Return [X, Y] of the center of cell containing provided text 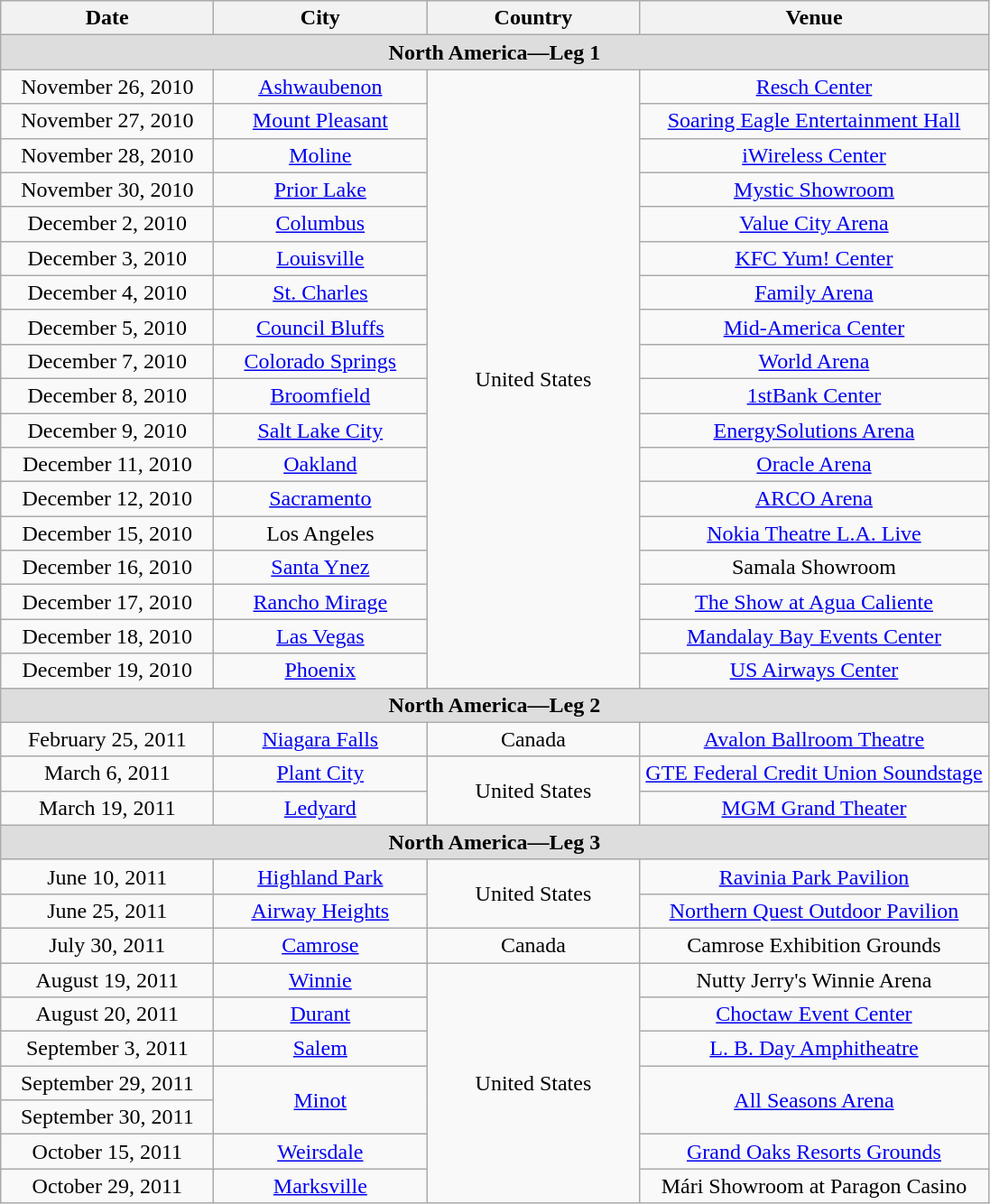
EnergySolutions Arena [814, 431]
Country [533, 18]
December 5, 2010 [107, 327]
March 6, 2011 [107, 773]
Plant City [320, 773]
KFC Yum! Center [814, 258]
The Show at Agua Caliente [814, 602]
1stBank Center [814, 395]
Columbus [320, 224]
November 26, 2010 [107, 87]
Winnie [320, 979]
Mystic Showroom [814, 190]
February 25, 2011 [107, 739]
Oracle Arena [814, 465]
September 3, 2011 [107, 1049]
December 8, 2010 [107, 395]
Moline [320, 155]
December 11, 2010 [107, 465]
Colorado Springs [320, 361]
December 16, 2010 [107, 568]
Phoenix [320, 671]
June 10, 2011 [107, 876]
December 17, 2010 [107, 602]
Ravinia Park Pavilion [814, 876]
North America—Leg 1 [495, 52]
November 27, 2010 [107, 121]
November 28, 2010 [107, 155]
Santa Ynez [320, 568]
Camrose [320, 945]
Choctaw Event Center [814, 1014]
Durant [320, 1014]
December 18, 2010 [107, 636]
Niagara Falls [320, 739]
Prior Lake [320, 190]
October 15, 2011 [107, 1152]
Value City Arena [814, 224]
September 29, 2011 [107, 1083]
Avalon Ballroom Theatre [814, 739]
December 15, 2010 [107, 533]
March 19, 2011 [107, 808]
December 3, 2010 [107, 258]
Airway Heights [320, 911]
North America—Leg 3 [495, 842]
Rancho Mirage [320, 602]
Sacramento [320, 499]
Ashwaubenon [320, 87]
Camrose Exhibition Grounds [814, 945]
Las Vegas [320, 636]
June 25, 2011 [107, 911]
Minot [320, 1100]
December 9, 2010 [107, 431]
City [320, 18]
Resch Center [814, 87]
September 30, 2011 [107, 1117]
Marksville [320, 1186]
December 7, 2010 [107, 361]
Grand Oaks Resorts Grounds [814, 1152]
Salem [320, 1049]
Soaring Eagle Entertainment Hall [814, 121]
Mid-America Center [814, 327]
Date [107, 18]
Salt Lake City [320, 431]
Broomfield [320, 395]
St. Charles [320, 292]
August 19, 2011 [107, 979]
Mári Showroom at Paragon Casino [814, 1186]
Council Bluffs [320, 327]
Northern Quest Outdoor Pavilion [814, 911]
Ledyard [320, 808]
December 4, 2010 [107, 292]
All Seasons Arena [814, 1100]
Highland Park [320, 876]
August 20, 2011 [107, 1014]
US Airways Center [814, 671]
Mandalay Bay Events Center [814, 636]
December 19, 2010 [107, 671]
Nutty Jerry's Winnie Arena [814, 979]
Mount Pleasant [320, 121]
October 29, 2011 [107, 1186]
Louisville [320, 258]
Nokia Theatre L.A. Live [814, 533]
Venue [814, 18]
Family Arena [814, 292]
World Arena [814, 361]
L. B. Day Amphitheatre [814, 1049]
iWireless Center [814, 155]
GTE Federal Credit Union Soundstage [814, 773]
November 30, 2010 [107, 190]
December 2, 2010 [107, 224]
Weirsdale [320, 1152]
December 12, 2010 [107, 499]
Oakland [320, 465]
North America—Leg 2 [495, 705]
ARCO Arena [814, 499]
July 30, 2011 [107, 945]
Samala Showroom [814, 568]
MGM Grand Theater [814, 808]
Los Angeles [320, 533]
